For the text-containing cell, return its midpoint in (X, Y) coordinate format. 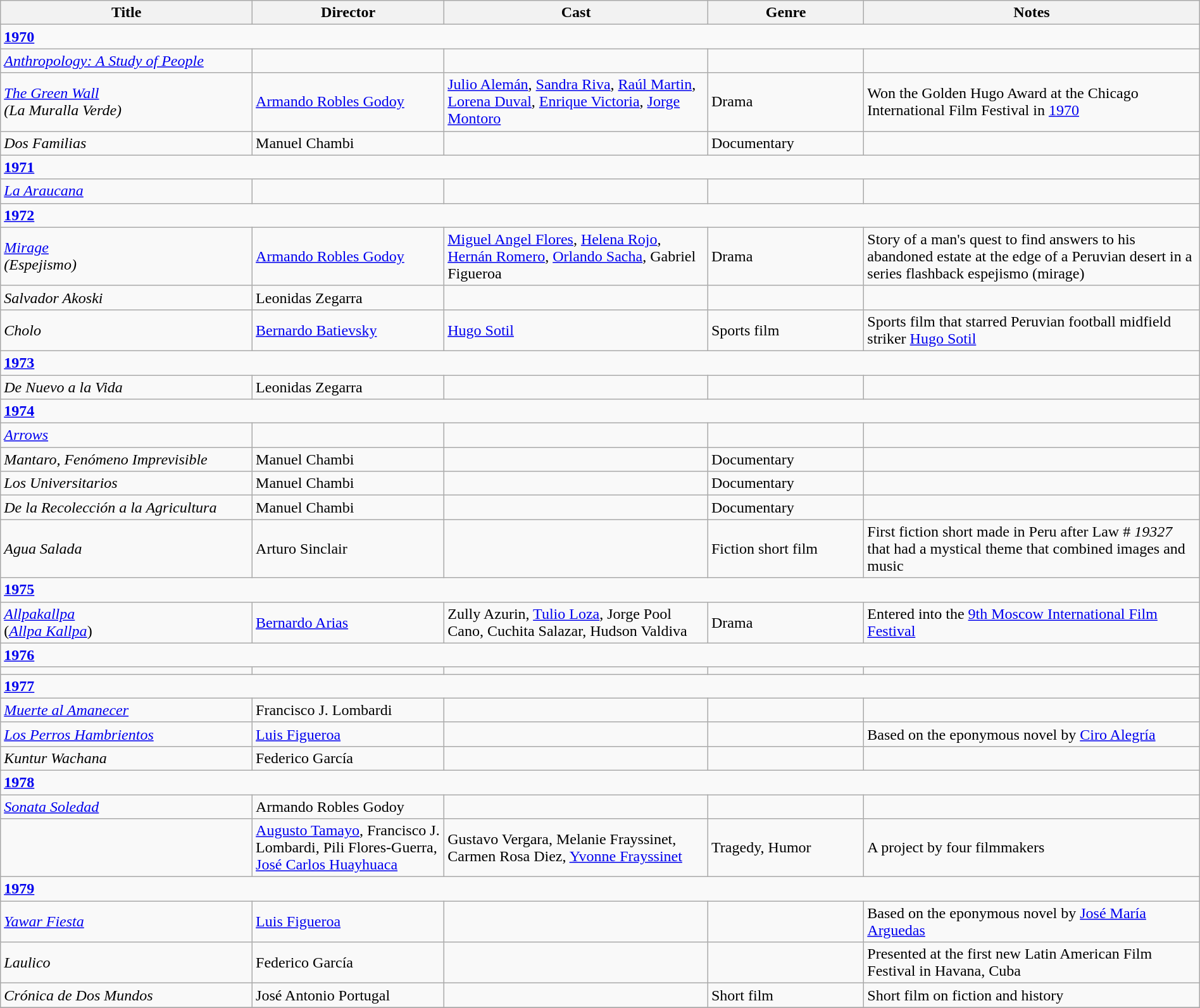
1972 (600, 215)
1977 (600, 686)
Presented at the first new Latin American Film Festival in Havana, Cuba (1032, 963)
Crónica de Dos Mundos (127, 995)
Anthropology: A Study of People (127, 61)
Francisco J. Lombardi (348, 710)
La Araucana (127, 191)
1975 (600, 590)
José Antonio Portugal (348, 995)
The Green Wall(La Muralla Verde) (127, 102)
Tragedy, Humor (785, 848)
Genre (785, 13)
Based on the eponymous novel by Ciro Alegría (1032, 734)
Sports film (785, 330)
Mirage(Espejismo) (127, 256)
Notes (1032, 13)
1976 (600, 655)
Kuntur Wachana (127, 758)
Sports film that starred Peruvian football midfield striker Hugo Sotil (1032, 330)
Gustavo Vergara, Melanie Frayssinet, Carmen Rosa Diez, Yvonne Frayssinet (576, 848)
Miguel Angel Flores, Helena Rojo, Hernán Romero, Orlando Sacha, Gabriel Figueroa (576, 256)
1970 (600, 37)
First fiction short made in Peru after Law # 19327 that had a mystical theme that combined images and music (1032, 549)
Fiction short film (785, 549)
Julio Alemán, Sandra Riva, Raúl Martin, Lorena Duval, Enrique Victoria, Jorge Montoro (576, 102)
1979 (600, 889)
Dos Familias (127, 143)
Bernardo Arias (348, 623)
Cast (576, 13)
A project by four filmmakers (1032, 848)
Los Universitarios (127, 483)
Entered into the 9th Moscow International Film Festival (1032, 623)
De Nuevo a la Vida (127, 387)
1978 (600, 782)
Won the Golden Hugo Award at the Chicago International Film Festival in 1970 (1032, 102)
Augusto Tamayo, Francisco J. Lombardi, Pili Flores-Guerra, José Carlos Huayhuaca (348, 848)
Arrows (127, 435)
Title (127, 13)
Laulico (127, 963)
Zully Azurin, Tulio Loza, Jorge Pool Cano, Cuchita Salazar, Hudson Valdiva (576, 623)
Short film (785, 995)
1974 (600, 411)
Salvador Akoski (127, 297)
Los Perros Hambrientos (127, 734)
Cholo (127, 330)
Story of a man's quest to find answers to his abandoned estate at the edge of a Peruvian desert in a series flashback espejismo (mirage) (1032, 256)
De la Recolección a la Agricultura (127, 507)
Sonata Soledad (127, 807)
Hugo Sotil (576, 330)
Muerte al Amanecer (127, 710)
Arturo Sinclair (348, 549)
Short film on fiction and history (1032, 995)
Based on the eponymous novel by José María Arguedas (1032, 921)
Yawar Fiesta (127, 921)
1973 (600, 363)
Bernardo Batievsky (348, 330)
Mantaro, Fenómeno Imprevisible (127, 459)
1971 (600, 167)
Director (348, 13)
Agua Salada (127, 549)
Allpakallpa(Allpa Kallpa) (127, 623)
